Capture the cell that displays the provided text and extract its (x, y) central coordinate. 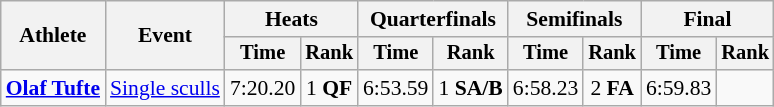
6:53.59 (396, 88)
Semifinals (574, 19)
Single sculls (165, 88)
Final (708, 19)
Heats (292, 19)
2 FA (612, 88)
1 SA/B (470, 88)
Quarterfinals (433, 19)
6:58.23 (546, 88)
Event (165, 36)
7:20.20 (262, 88)
6:59.83 (678, 88)
Athlete (53, 36)
Olaf Tufte (53, 88)
1 QF (329, 88)
